Return the (x, y) coordinate for the center point of the cell that contains the specified text.  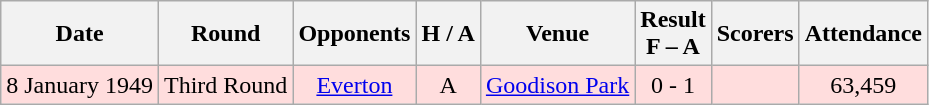
Goodison Park (557, 85)
Third Round (225, 85)
Round (225, 34)
Opponents (354, 34)
Venue (557, 34)
ResultF – A (673, 34)
H / A (448, 34)
Date (80, 34)
8 January 1949 (80, 85)
0 - 1 (673, 85)
63,459 (863, 85)
Scorers (755, 34)
Attendance (863, 34)
A (448, 85)
Everton (354, 85)
